Pinpoint the cell where the given text exists, returning its (x, y) midpoint coordinate. 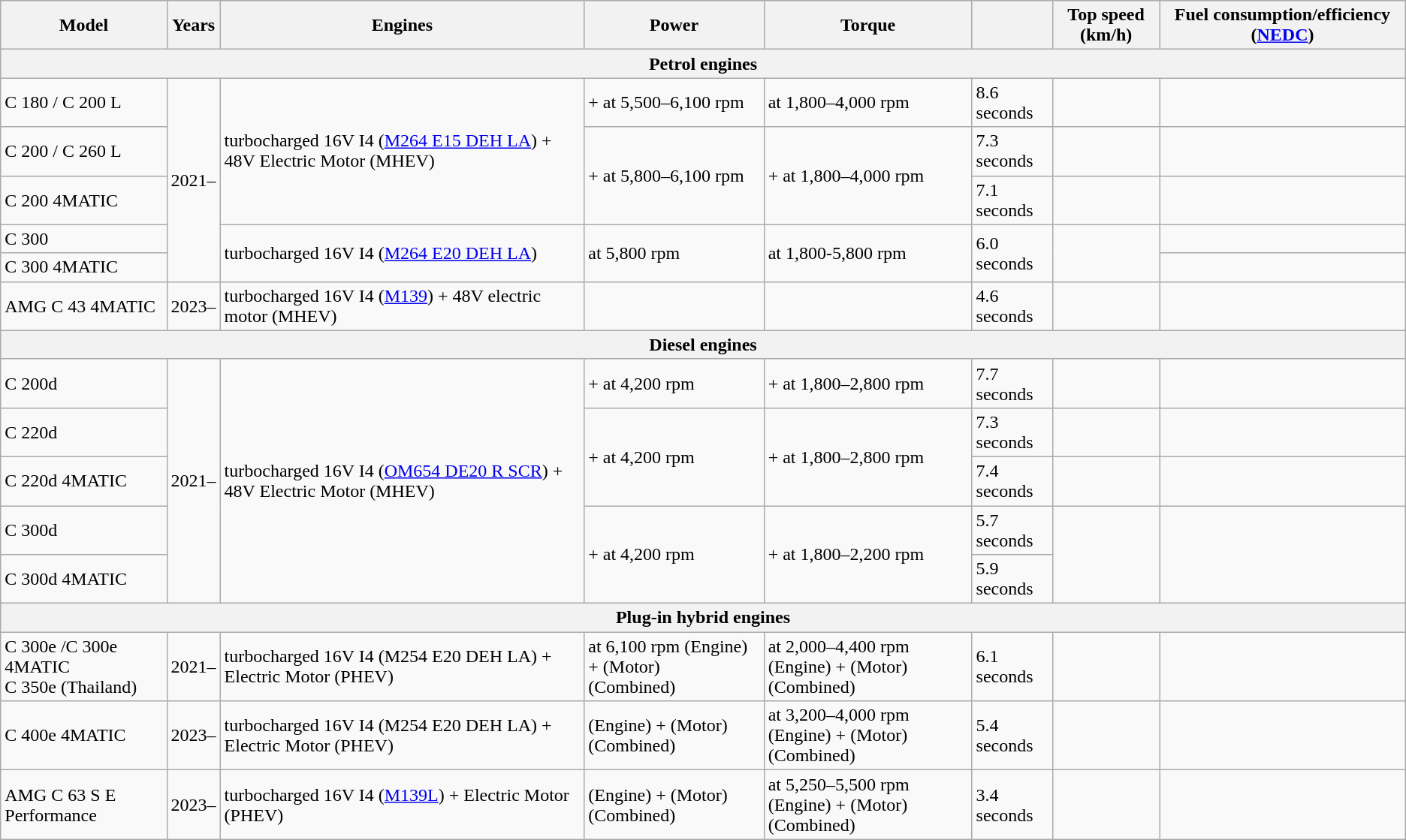
at 2,000–4,400 rpm (Engine) + (Motor) (Combined) (868, 667)
turbocharged 16V I4 (M139L) + Electric Motor (PHEV) (403, 805)
C 220d (84, 432)
7.1 seconds (1012, 200)
8.6 seconds (1012, 102)
Power (674, 26)
C 400e 4MATIC (84, 736)
+ at 1,800–4,000 rpm (868, 176)
C 180 / C 200 L (84, 102)
6.0 seconds (1012, 253)
+ at 5,800–6,100 rpm (674, 176)
+ at 1,800–2,200 rpm (868, 555)
C 300 4MATIC (84, 267)
C 200 4MATIC (84, 200)
5.7 seconds (1012, 530)
C 300e /C 300e 4MATIC C 350e (Thailand) (84, 667)
turbocharged 16V I4 (M264 E20 DEH LA) (403, 253)
Petrol engines (703, 64)
at 1,800–4,000 rpm (868, 102)
C 200d (84, 383)
turbocharged 16V I4 (OM654 DE20 R SCR) + 48V Electric Motor (MHEV) (403, 480)
Years (194, 26)
turbocharged 16V I4 (M139) + 48V electric motor (MHEV) (403, 306)
5.9 seconds (1012, 580)
C 220d 4MATIC (84, 480)
+ at 5,500–6,100 rpm (674, 102)
C 300 (84, 239)
7.7 seconds (1012, 383)
7.4 seconds (1012, 480)
Model (84, 26)
5.4 seconds (1012, 736)
at 1,800-5,800 rpm (868, 253)
at 6,100 rpm (Engine) + (Motor) (Combined) (674, 667)
Fuel consumption/efficiency (NEDC) (1283, 26)
Engines (403, 26)
4.6 seconds (1012, 306)
Plug-in hybrid engines (703, 618)
C 200 / C 260 L (84, 152)
at 5,250–5,500 rpm (Engine) + (Motor) (Combined) (868, 805)
Top speed (km/h) (1106, 26)
Diesel engines (703, 345)
at 5,800 rpm (674, 253)
6.1 seconds (1012, 667)
turbocharged 16V I4 (M264 E15 DEH LA) + 48V Electric Motor (MHEV) (403, 152)
3.4 seconds (1012, 805)
C 300d 4MATIC (84, 580)
at 3,200–4,000 rpm (Engine) + (Motor) (Combined) (868, 736)
C 300d (84, 530)
Torque (868, 26)
AMG C 63 S E Performance (84, 805)
AMG C 43 4MATIC (84, 306)
